Determine the (X, Y) coordinate at the center of the cell enclosing the given text.  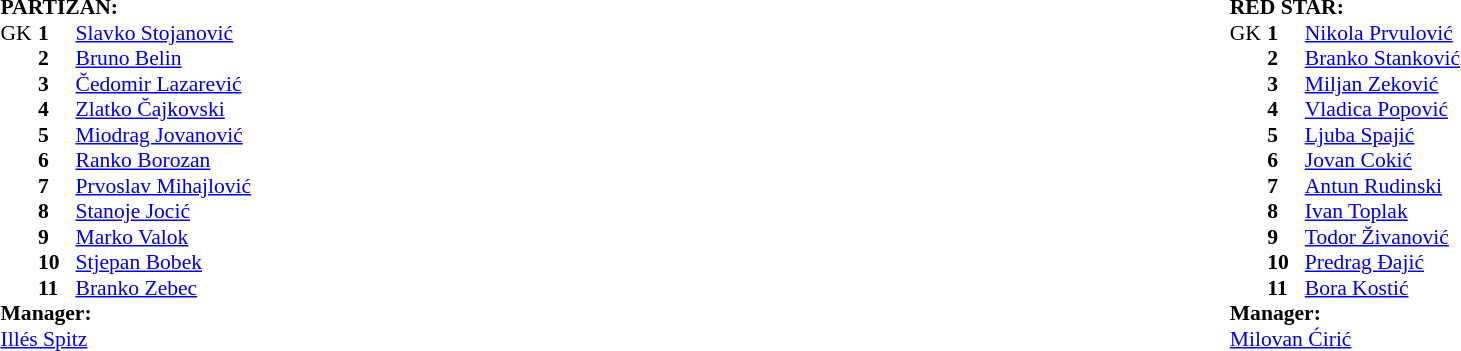
Zlatko Čajkovski (226, 109)
Slavko Stojanović (226, 33)
Stanoje Jocić (226, 211)
Branko Zebec (226, 288)
Manager: (188, 313)
Marko Valok (226, 237)
Prvoslav Mihajlović (226, 186)
Miodrag Jovanović (226, 135)
Stjepan Bobek (226, 263)
Bruno Belin (226, 59)
Čedomir Lazarević (226, 84)
Ranko Borozan (226, 161)
